Detect which cell encompasses the target text, then output its (x, y) center coordinate. 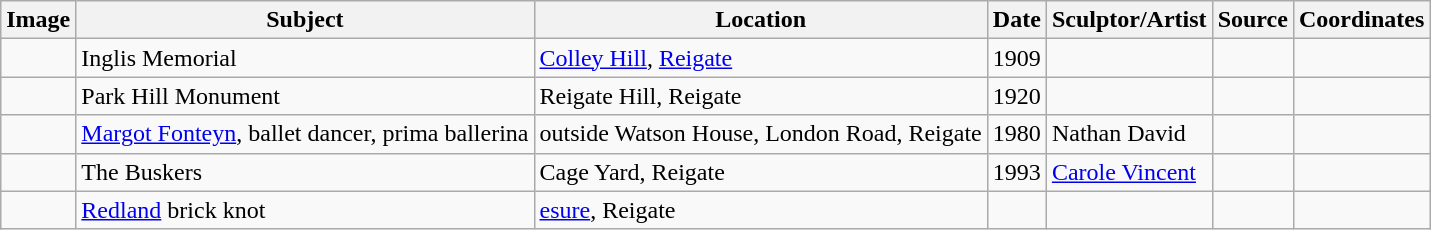
Image (38, 20)
esure, Reigate (760, 210)
outside Watson House, London Road, Reigate (760, 134)
Margot Fonteyn, ballet dancer, prima ballerina (305, 134)
Inglis Memorial (305, 58)
Redland brick knot (305, 210)
Subject (305, 20)
Carole Vincent (1129, 172)
1920 (1016, 96)
Cage Yard, Reigate (760, 172)
Colley Hill, Reigate (760, 58)
Park Hill Monument (305, 96)
The Buskers (305, 172)
1993 (1016, 172)
Coordinates (1361, 20)
Date (1016, 20)
Nathan David (1129, 134)
1980 (1016, 134)
Location (760, 20)
Source (1252, 20)
Reigate Hill, Reigate (760, 96)
Sculptor/Artist (1129, 20)
1909 (1016, 58)
